Scan for the cell matching the given text and deliver its (X, Y) coordinate at center. 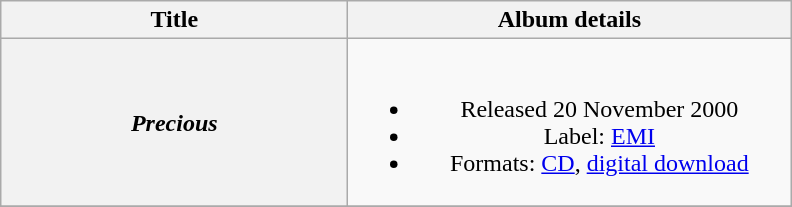
Album details (570, 20)
Precious (174, 122)
Released 20 November 2000Label: EMIFormats: CD, digital download (570, 122)
Title (174, 20)
